Return [X, Y] of the center of cell containing provided text 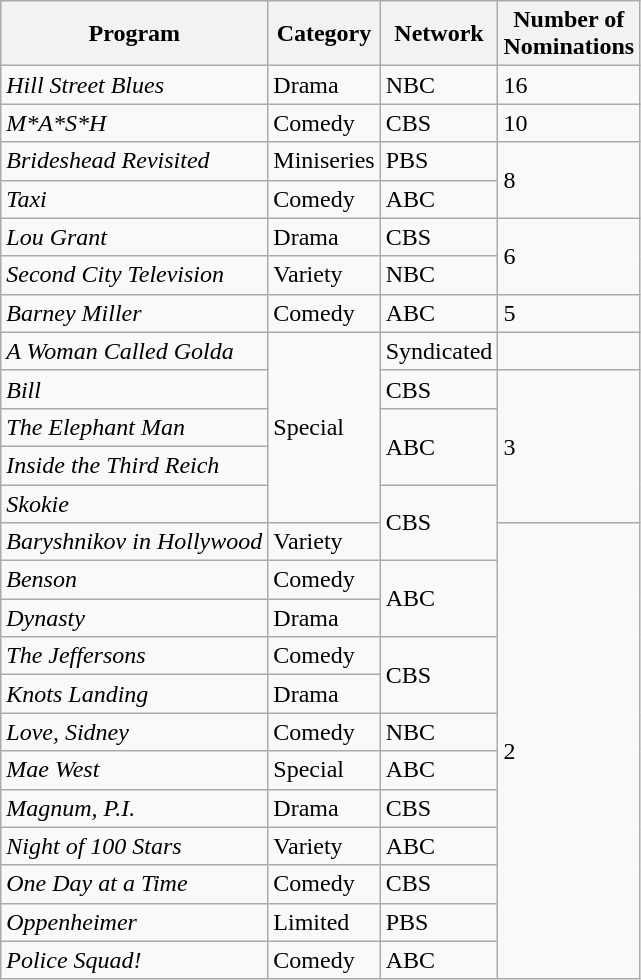
Miniseries [324, 161]
Category [324, 34]
One Day at a Time [134, 884]
3 [569, 446]
16 [569, 85]
Night of 100 Stars [134, 846]
5 [569, 313]
Magnum, P.I. [134, 808]
Knots Landing [134, 694]
Love, Sidney [134, 732]
Mae West [134, 770]
Taxi [134, 199]
Skokie [134, 503]
Hill Street Blues [134, 85]
Barney Miller [134, 313]
6 [569, 256]
The Jeffersons [134, 656]
Lou Grant [134, 237]
Second City Television [134, 275]
2 [569, 752]
Syndicated [439, 351]
10 [569, 123]
8 [569, 180]
Bill [134, 389]
A Woman Called Golda [134, 351]
Limited [324, 922]
The Elephant Man [134, 427]
Police Squad! [134, 960]
Baryshnikov in Hollywood [134, 542]
Program [134, 34]
Dynasty [134, 618]
M*A*S*H [134, 123]
Number ofNominations [569, 34]
Inside the Third Reich [134, 465]
Network [439, 34]
Oppenheimer [134, 922]
Benson [134, 580]
Brideshead Revisited [134, 161]
